Determine the [x, y] coordinate at the center of the cell enclosing the given text.  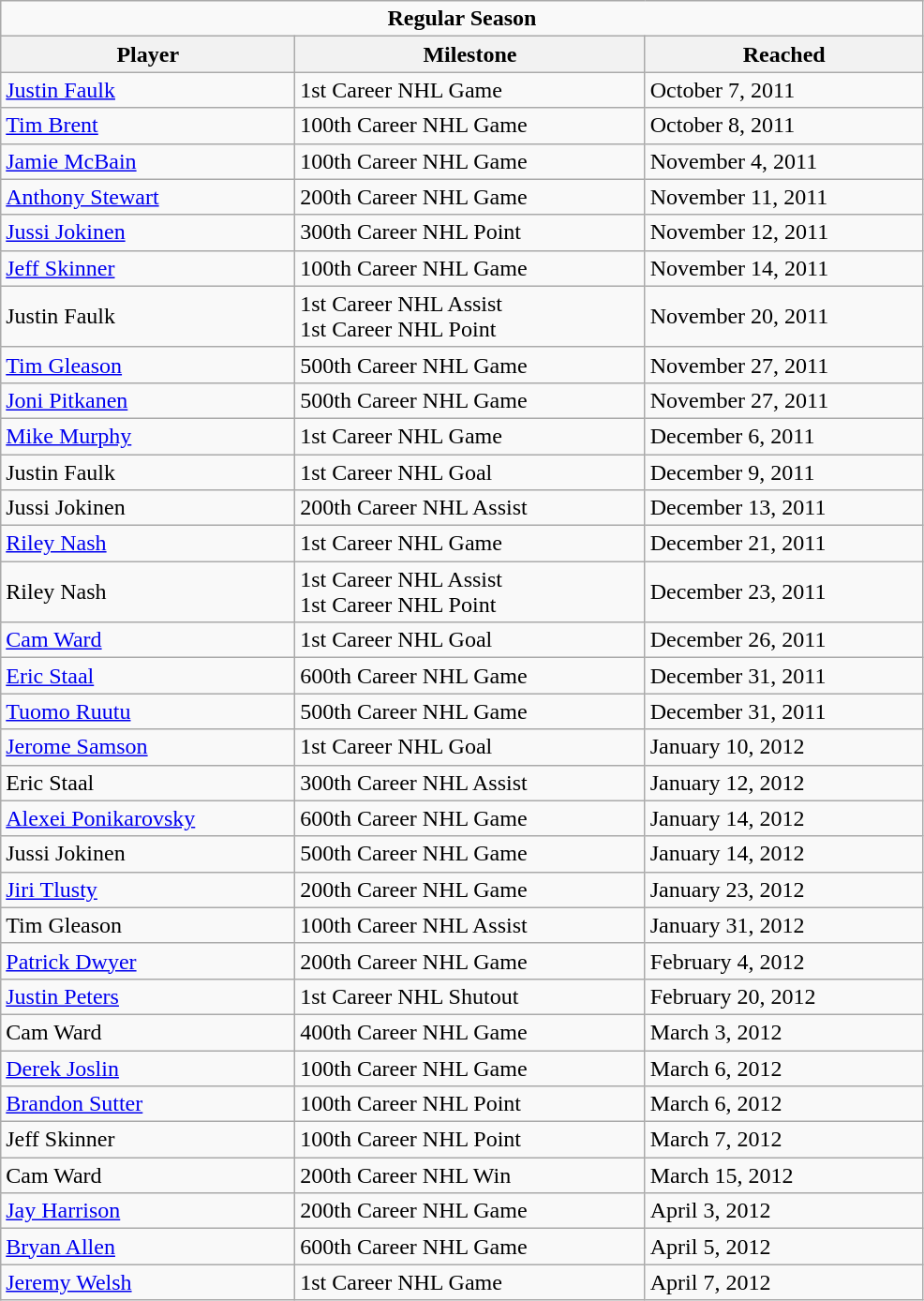
January 31, 2012 [783, 925]
Tuomo Ruutu [148, 711]
Regular Season [462, 19]
January 23, 2012 [783, 890]
December 23, 2011 [783, 592]
March 15, 2012 [783, 1175]
Jeremy Welsh [148, 1282]
December 13, 2011 [783, 508]
April 3, 2012 [783, 1211]
Anthony Stewart [148, 197]
February 20, 2012 [783, 996]
March 3, 2012 [783, 1032]
Tim Brent [148, 126]
300th Career NHL Point [470, 232]
Jay Harrison [148, 1211]
December 26, 2011 [783, 640]
Patrick Dwyer [148, 961]
Jamie McBain [148, 161]
April 7, 2012 [783, 1282]
Bryan Allen [148, 1247]
Brandon Sutter [148, 1104]
Alexei Ponikarovsky [148, 818]
Mike Murphy [148, 436]
Jiri Tlusty [148, 890]
November 4, 2011 [783, 161]
Joni Pitkanen [148, 400]
Jerome Samson [148, 747]
November 11, 2011 [783, 197]
January 12, 2012 [783, 783]
Player [148, 54]
April 5, 2012 [783, 1247]
400th Career NHL Game [470, 1032]
November 12, 2011 [783, 232]
Reached [783, 54]
200th Career NHL Assist [470, 508]
1st Career NHL Shutout [470, 996]
March 7, 2012 [783, 1140]
October 8, 2011 [783, 126]
October 7, 2011 [783, 90]
December 9, 2011 [783, 471]
Derek Joslin [148, 1068]
December 21, 2011 [783, 544]
January 10, 2012 [783, 747]
December 6, 2011 [783, 436]
100th Career NHL Assist [470, 925]
November 14, 2011 [783, 268]
February 4, 2012 [783, 961]
November 20, 2011 [783, 317]
Justin Peters [148, 996]
Milestone [470, 54]
300th Career NHL Assist [470, 783]
200th Career NHL Win [470, 1175]
